Return (X, Y) of the center of cell containing provided text 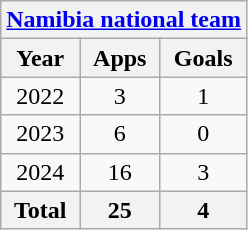
0 (204, 134)
6 (120, 134)
2022 (40, 96)
2024 (40, 172)
Apps (120, 58)
Namibia national team (124, 20)
16 (120, 172)
2023 (40, 134)
Year (40, 58)
4 (204, 210)
1 (204, 96)
25 (120, 210)
Goals (204, 58)
Total (40, 210)
